Find where the given text appears and provide that cell's center as [X, Y] coordinate. 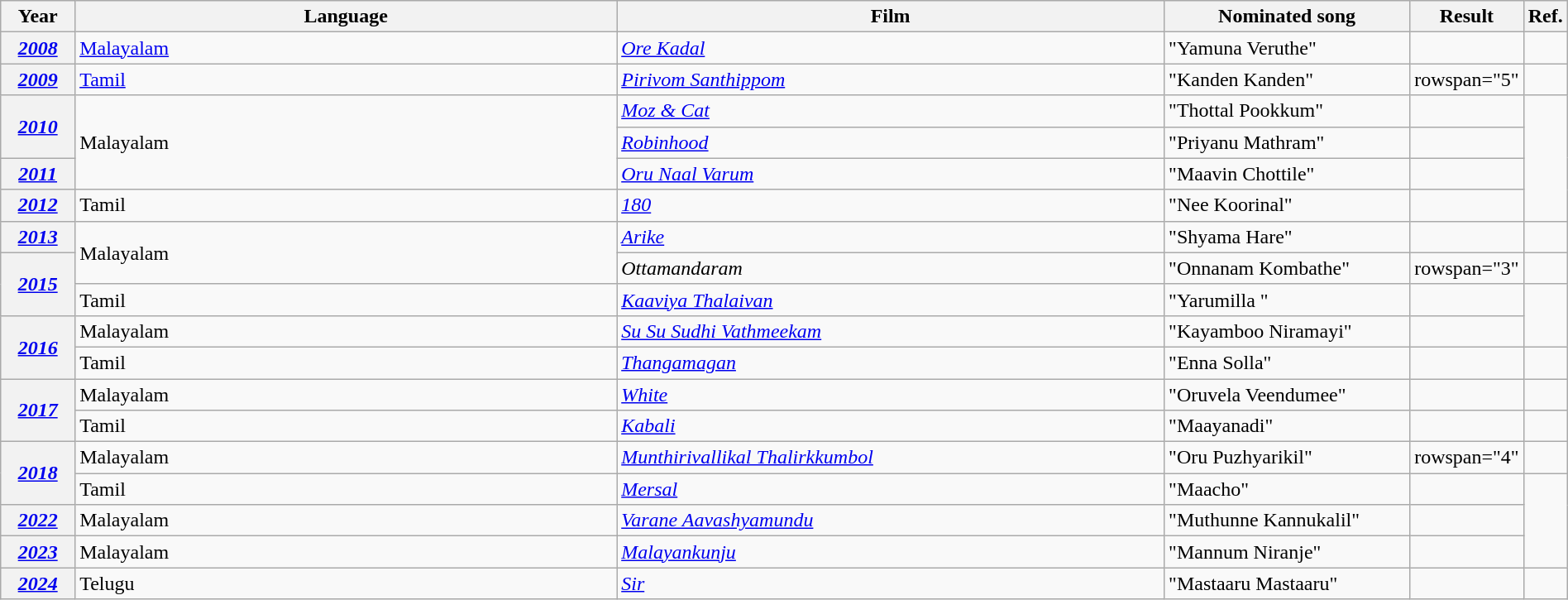
rowspan="5" [1467, 79]
Moz & Cat [891, 111]
White [891, 395]
Arike [891, 237]
rowspan="4" [1467, 458]
Result [1467, 17]
"Yamuna Veruthe" [1287, 48]
"Kayamboo Niramayi" [1287, 331]
Ottamandaram [891, 268]
Year [38, 17]
"Oruvela Veendumee" [1287, 395]
Telugu [346, 583]
"Shyama Hare" [1287, 237]
2011 [38, 174]
"Thottal Pookkum" [1287, 111]
Ref. [1545, 17]
Malayankunju [891, 552]
Munthirivallikal Thalirkkumbol [891, 458]
"Priyanu Mathram" [1287, 142]
2018 [38, 473]
"Kanden Kanden" [1287, 79]
2024 [38, 583]
Mersal [891, 489]
2016 [38, 347]
"Muthunne Kannukalil" [1287, 521]
rowspan="3" [1467, 268]
2023 [38, 552]
Varane Aavashyamundu [891, 521]
Thangamagan [891, 362]
Su Su Sudhi Vathmeekam [891, 331]
Oru Naal Varum [891, 174]
Nominated song [1287, 17]
"Nee Koorinal" [1287, 205]
2009 [38, 79]
"Yarumilla " [1287, 300]
2017 [38, 410]
"Mastaaru Mastaaru" [1287, 583]
2022 [38, 521]
Robinhood [891, 142]
Film [891, 17]
180 [891, 205]
"Oru Puzhyarikil" [1287, 458]
2013 [38, 237]
Sir [891, 583]
"Maavin Chottile" [1287, 174]
2008 [38, 48]
2015 [38, 284]
Pirivom Santhippom [891, 79]
"Maacho" [1287, 489]
Kaaviya Thalaivan [891, 300]
Ore Kadal [891, 48]
"Onnanam Kombathe" [1287, 268]
"Maayanadi" [1287, 426]
2012 [38, 205]
Kabali [891, 426]
2010 [38, 127]
"Enna Solla" [1287, 362]
Language [346, 17]
"Mannum Niranje" [1287, 552]
